Scan for the cell matching the given text and deliver its [x, y] coordinate at center. 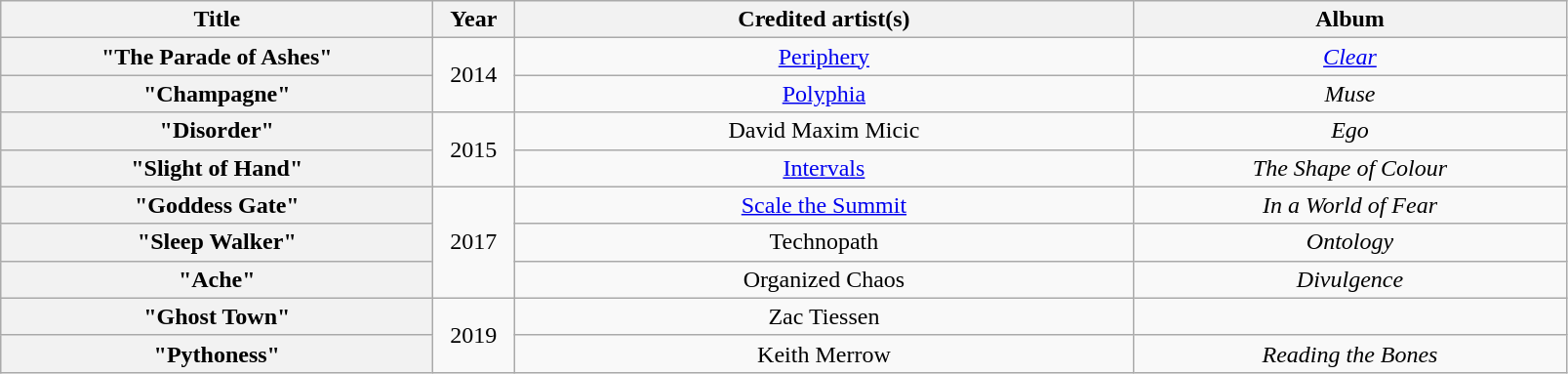
Technopath [824, 242]
Muse [1350, 94]
Reading the Bones [1350, 353]
Divulgence [1350, 279]
Credited artist(s) [824, 20]
Ego [1350, 131]
"Sleep Walker" [217, 242]
"Ghost Town" [217, 316]
Organized Chaos [824, 279]
Ontology [1350, 242]
"Slight of Hand" [217, 168]
The Shape of Colour [1350, 168]
Album [1350, 20]
Clear [1350, 57]
2017 [474, 242]
2014 [474, 75]
Periphery [824, 57]
"Ache" [217, 279]
"Goddess Gate" [217, 205]
"Champagne" [217, 94]
"Pythoness" [217, 353]
Scale the Summit [824, 205]
Polyphia [824, 94]
Title [217, 20]
2015 [474, 149]
David Maxim Micic [824, 131]
In a World of Fear [1350, 205]
Year [474, 20]
Intervals [824, 168]
"Disorder" [217, 131]
2019 [474, 335]
Zac Tiessen [824, 316]
Keith Merrow [824, 353]
"The Parade of Ashes" [217, 57]
